Pinpoint the cell where the given text exists, returning its (X, Y) midpoint coordinate. 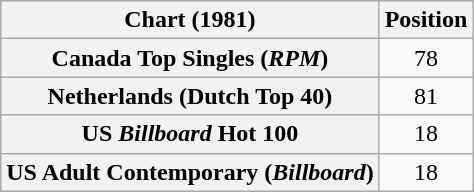
Position (426, 20)
US Billboard Hot 100 (190, 134)
US Adult Contemporary (Billboard) (190, 172)
Chart (1981) (190, 20)
Netherlands (Dutch Top 40) (190, 96)
Canada Top Singles (RPM) (190, 58)
81 (426, 96)
78 (426, 58)
